Find where the given text appears and provide that cell's center as [x, y] coordinate. 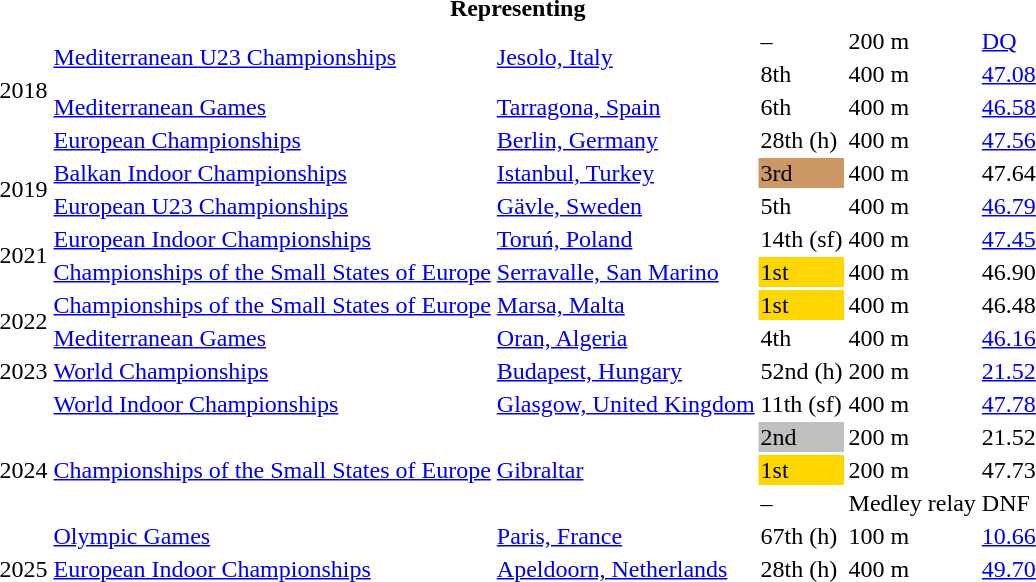
European Championships [272, 140]
Medley relay [912, 503]
4th [802, 338]
World Indoor Championships [272, 404]
5th [802, 206]
Marsa, Malta [626, 305]
Gävle, Sweden [626, 206]
Gibraltar [626, 470]
14th (sf) [802, 239]
28th (h) [802, 140]
Toruń, Poland [626, 239]
Olympic Games [272, 536]
Serravalle, San Marino [626, 272]
Jesolo, Italy [626, 58]
Mediterranean U23 Championships [272, 58]
67th (h) [802, 536]
6th [802, 107]
11th (sf) [802, 404]
Glasgow, United Kingdom [626, 404]
2nd [802, 437]
European U23 Championships [272, 206]
European Indoor Championships [272, 239]
Balkan Indoor Championships [272, 173]
52nd (h) [802, 371]
Istanbul, Turkey [626, 173]
100 m [912, 536]
Tarragona, Spain [626, 107]
Berlin, Germany [626, 140]
Oran, Algeria [626, 338]
World Championships [272, 371]
3rd [802, 173]
Budapest, Hungary [626, 371]
Paris, France [626, 536]
8th [802, 74]
